For the text-containing cell, return its midpoint in [X, Y] coordinate format. 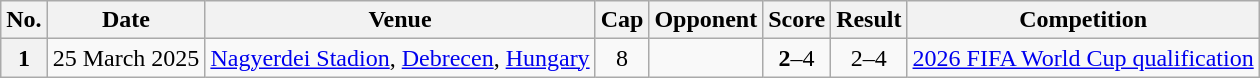
Result [869, 20]
No. [24, 20]
25 March 2025 [126, 58]
1 [24, 58]
Nagyerdei Stadion, Debrecen, Hungary [400, 58]
Score [797, 20]
Date [126, 20]
2026 FIFA World Cup qualification [1083, 58]
8 [622, 58]
Cap [622, 20]
Opponent [706, 20]
Venue [400, 20]
Competition [1083, 20]
